From the cell containing the given text, extract its center point as (X, Y) coordinate. 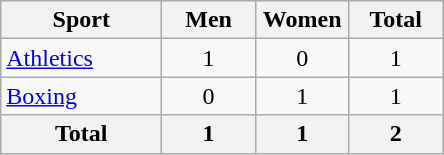
Women (302, 20)
Sport (82, 20)
Athletics (82, 58)
Men (209, 20)
2 (396, 134)
Boxing (82, 96)
